From the cell containing the given text, extract its center point as (X, Y) coordinate. 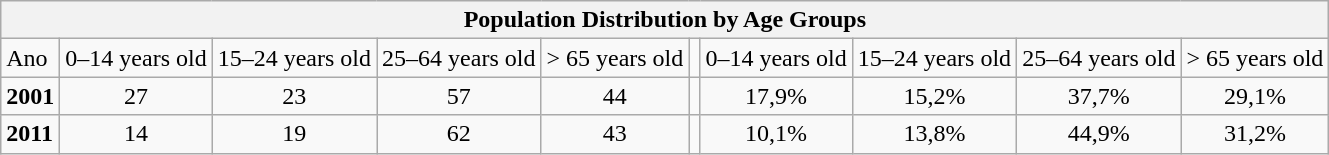
27 (136, 96)
10,1% (776, 134)
31,2% (1255, 134)
14 (136, 134)
Population Distribution by Age Groups (665, 20)
57 (459, 96)
2001 (30, 96)
43 (615, 134)
44 (615, 96)
13,8% (934, 134)
29,1% (1255, 96)
17,9% (776, 96)
37,7% (1099, 96)
19 (294, 134)
2011 (30, 134)
Ano (30, 58)
23 (294, 96)
15,2% (934, 96)
62 (459, 134)
44,9% (1099, 134)
